Locate the cell with the specified text and output its [x, y] center coordinate. 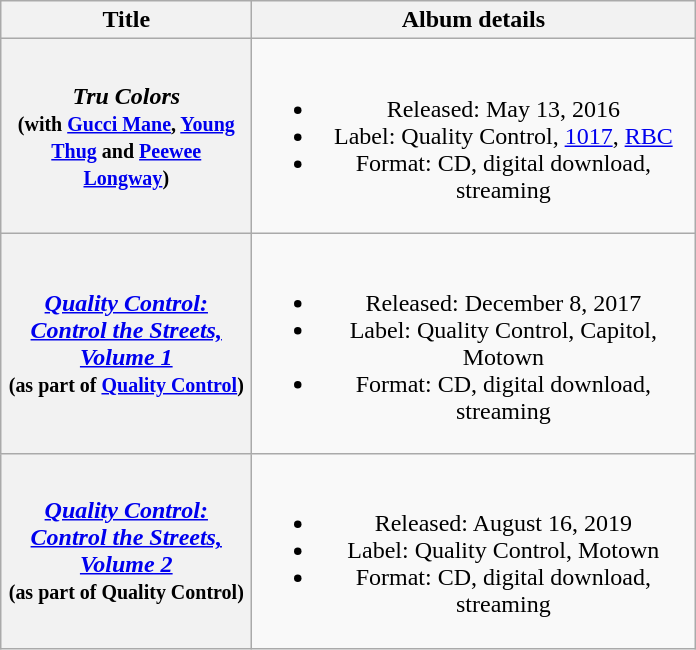
Released: August 16, 2019Label: Quality Control, MotownFormat: CD, digital download, streaming [474, 551]
Quality Control: Control the Streets, Volume 2(as part of Quality Control) [126, 551]
Quality Control: Control the Streets, Volume 1(as part of Quality Control) [126, 344]
Title [126, 20]
Album details [474, 20]
Released: May 13, 2016Label: Quality Control, 1017, RBCFormat: CD, digital download, streaming [474, 136]
Tru Colors(with Gucci Mane, Young Thug and Peewee Longway) [126, 136]
Released: December 8, 2017Label: Quality Control, Capitol, MotownFormat: CD, digital download, streaming [474, 344]
